Find where the given text appears and provide that cell's center as [x, y] coordinate. 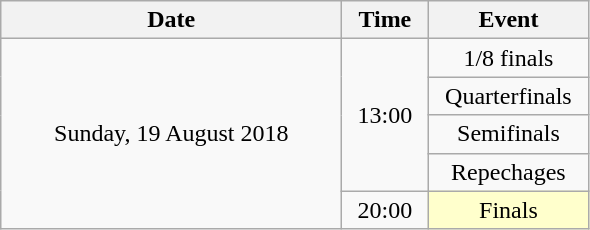
Sunday, 19 August 2018 [172, 134]
20:00 [385, 210]
Date [172, 20]
1/8 finals [508, 58]
Repechages [508, 172]
Event [508, 20]
Semifinals [508, 134]
Finals [508, 210]
Time [385, 20]
13:00 [385, 115]
Quarterfinals [508, 96]
